Pinpoint the cell where the given text exists, returning its [X, Y] midpoint coordinate. 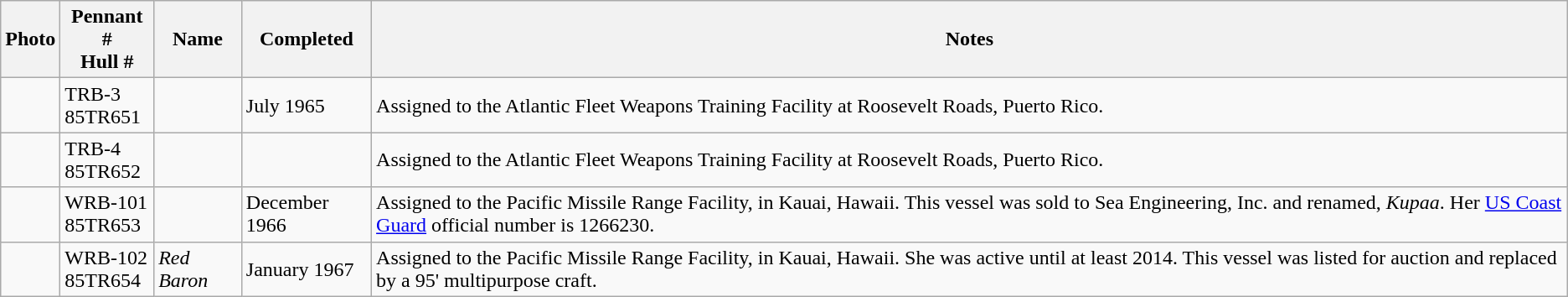
TRB-485TR652 [107, 159]
Name [198, 39]
July 1965 [307, 106]
Completed [307, 39]
Notes [970, 39]
Pennant #Hull # [107, 39]
TRB-385TR651 [107, 106]
January 1967 [307, 268]
Photo [30, 39]
December 1966 [307, 215]
WRB-10285TR654 [107, 268]
WRB-10185TR653 [107, 215]
Red Baron [198, 268]
